Return (X, Y) of the center of cell containing provided text 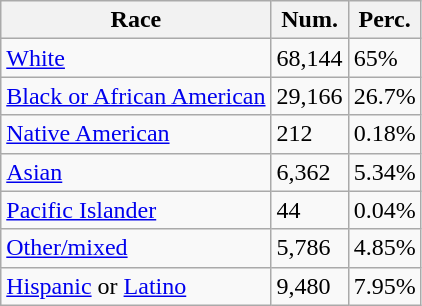
Perc. (384, 20)
212 (310, 134)
4.85% (384, 248)
Hispanic or Latino (136, 286)
44 (310, 210)
Race (136, 20)
Pacific Islander (136, 210)
Asian (136, 172)
7.95% (384, 286)
26.7% (384, 96)
White (136, 58)
Native American (136, 134)
68,144 (310, 58)
Other/mixed (136, 248)
29,166 (310, 96)
5,786 (310, 248)
6,362 (310, 172)
0.04% (384, 210)
0.18% (384, 134)
5.34% (384, 172)
65% (384, 58)
Black or African American (136, 96)
Num. (310, 20)
9,480 (310, 286)
